Search for the cell housing the specified text and yield its [x, y] center coordinate. 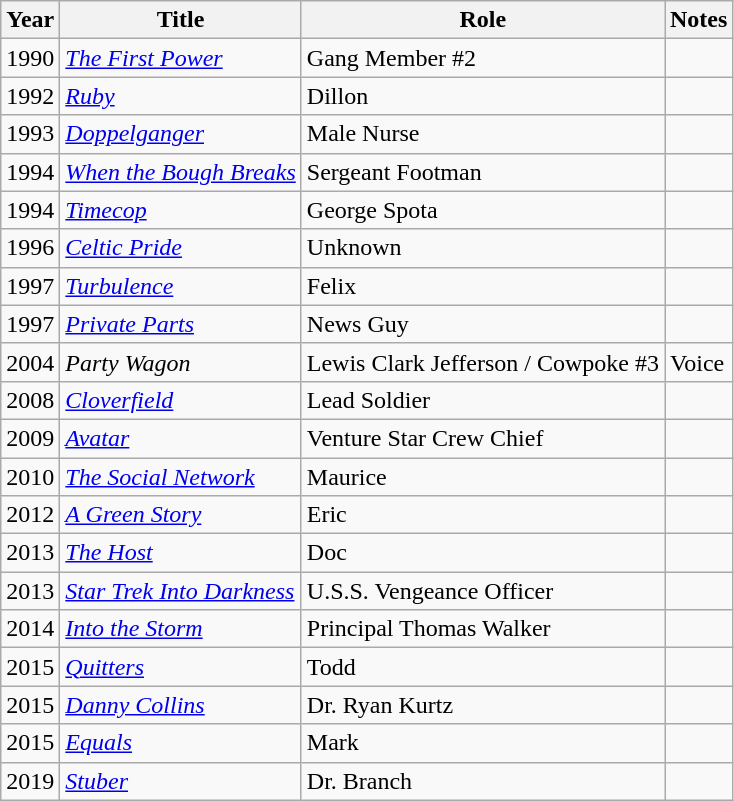
The First Power [180, 58]
Dillon [482, 96]
1990 [30, 58]
1992 [30, 96]
Cloverfield [180, 400]
Male Nurse [482, 134]
2014 [30, 629]
Avatar [180, 438]
Dr. Branch [482, 781]
Private Parts [180, 324]
Felix [482, 286]
George Spota [482, 210]
Eric [482, 515]
Maurice [482, 477]
2019 [30, 781]
Doppelganger [180, 134]
The Host [180, 553]
2004 [30, 362]
Lead Soldier [482, 400]
Ruby [180, 96]
Principal Thomas Walker [482, 629]
A Green Story [180, 515]
When the Bough Breaks [180, 172]
2012 [30, 515]
Gang Member #2 [482, 58]
1996 [30, 248]
Quitters [180, 667]
2009 [30, 438]
Sergeant Footman [482, 172]
Celtic Pride [180, 248]
Into the Storm [180, 629]
2008 [30, 400]
Doc [482, 553]
Star Trek Into Darkness [180, 591]
Timecop [180, 210]
Unknown [482, 248]
Venture Star Crew Chief [482, 438]
Role [482, 20]
Voice [698, 362]
Party Wagon [180, 362]
Mark [482, 743]
Turbulence [180, 286]
Notes [698, 20]
Lewis Clark Jefferson / Cowpoke #3 [482, 362]
2010 [30, 477]
Danny Collins [180, 705]
News Guy [482, 324]
Dr. Ryan Kurtz [482, 705]
Equals [180, 743]
Title [180, 20]
U.S.S. Vengeance Officer [482, 591]
Year [30, 20]
The Social Network [180, 477]
Todd [482, 667]
1993 [30, 134]
Stuber [180, 781]
